For the text-containing cell, return its midpoint in [X, Y] coordinate format. 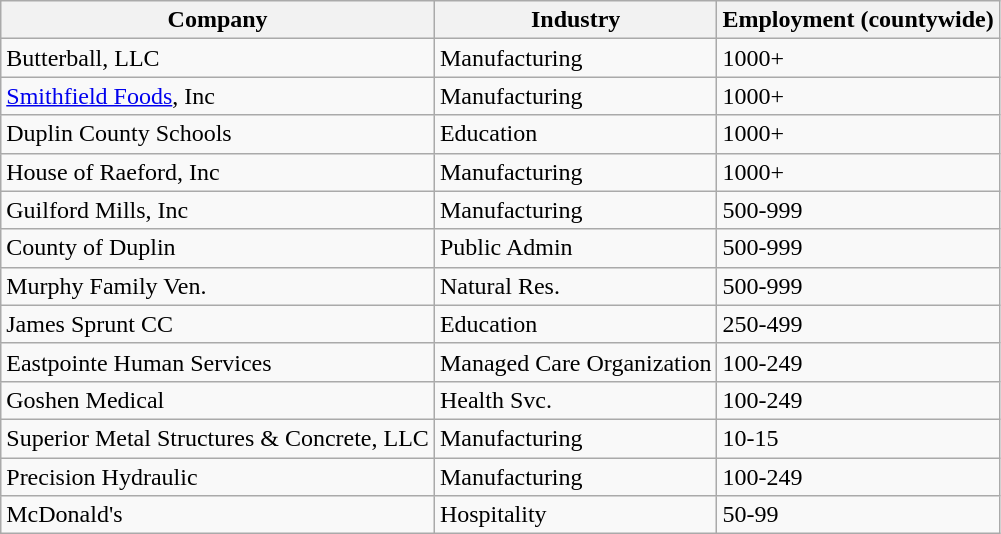
Eastpointe Human Services [218, 362]
Goshen Medical [218, 400]
Superior Metal Structures & Concrete, LLC [218, 438]
Hospitality [576, 515]
James Sprunt CC [218, 324]
Health Svc. [576, 400]
Managed Care Organization [576, 362]
County of Duplin [218, 248]
10-15 [858, 438]
Duplin County Schools [218, 134]
Public Admin [576, 248]
Natural Res. [576, 286]
50-99 [858, 515]
Smithfield Foods, Inc [218, 96]
Industry [576, 20]
Precision Hydraulic [218, 477]
Company [218, 20]
Butterball, LLC [218, 58]
House of Raeford, Inc [218, 172]
McDonald's [218, 515]
250-499 [858, 324]
Guilford Mills, Inc [218, 210]
Murphy Family Ven. [218, 286]
Employment (countywide) [858, 20]
